Determine the [x, y] coordinate at the center of the cell enclosing the given text.  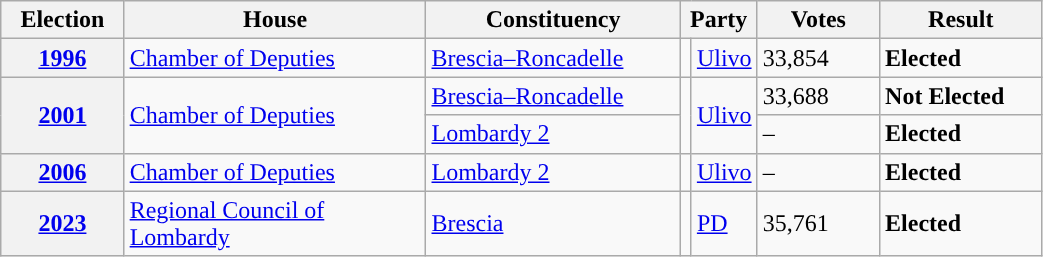
Election [62, 20]
Result [961, 20]
Not Elected [961, 96]
35,761 [818, 224]
2023 [62, 224]
House [275, 20]
2001 [62, 115]
Brescia [553, 224]
Regional Council of Lombardy [275, 224]
2006 [62, 172]
PD [724, 224]
33,688 [818, 96]
Constituency [553, 20]
1996 [62, 58]
Party [718, 20]
Votes [818, 20]
33,854 [818, 58]
